For the text-containing cell, return its midpoint in [X, Y] coordinate format. 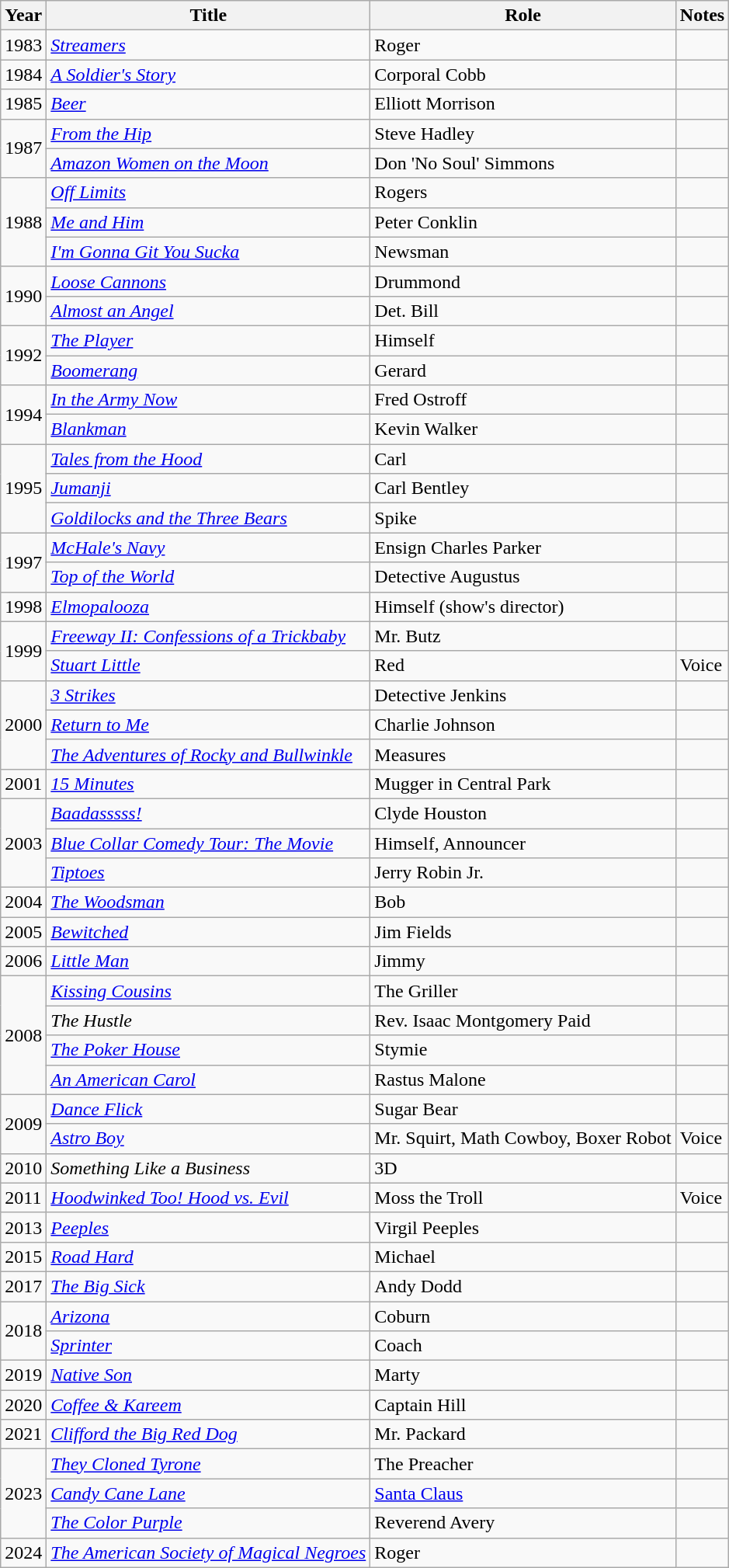
From the Hip [208, 134]
Bob [523, 902]
Corporal Cobb [523, 75]
The Griller [523, 991]
2006 [23, 961]
1990 [23, 296]
Clifford the Big Red Dog [208, 1434]
Jerry Robin Jr. [523, 873]
A Soldier's Story [208, 75]
Top of the World [208, 577]
Astro Boy [208, 1139]
Blue Collar Comedy Tour: The Movie [208, 843]
1988 [23, 222]
1995 [23, 488]
Coffee & Kareem [208, 1405]
Clyde Houston [523, 813]
Almost an Angel [208, 311]
Sugar Bear [523, 1109]
Something Like a Business [208, 1168]
2001 [23, 784]
2005 [23, 932]
Jim Fields [523, 932]
Santa Claus [523, 1493]
2009 [23, 1124]
15 Minutes [208, 784]
Loose Cannons [208, 281]
Return to Me [208, 725]
Detective Augustus [523, 577]
Baadasssss! [208, 813]
2011 [23, 1198]
Mr. Squirt, Math Cowboy, Boxer Robot [523, 1139]
1992 [23, 355]
Andy Dodd [523, 1286]
The Big Sick [208, 1286]
Kevin Walker [523, 429]
Stymie [523, 1050]
An American Carol [208, 1080]
Candy Cane Lane [208, 1493]
Elliott Morrison [523, 104]
Amazon Women on the Moon [208, 163]
Mr. Butz [523, 636]
Himself, Announcer [523, 843]
Hoodwinked Too! Hood vs. Evil [208, 1198]
Himself [523, 340]
1994 [23, 415]
Sprinter [208, 1346]
Role [523, 16]
Marty [523, 1375]
Tiptoes [208, 873]
2019 [23, 1375]
Blankman [208, 429]
Arizona [208, 1316]
2013 [23, 1227]
1983 [23, 45]
2023 [23, 1493]
2021 [23, 1434]
Newsman [523, 252]
Coburn [523, 1316]
Mugger in Central Park [523, 784]
Gerard [523, 370]
1999 [23, 651]
Moss the Troll [523, 1198]
Bewitched [208, 932]
Don 'No Soul' Simmons [523, 163]
Peter Conklin [523, 222]
Off Limits [208, 193]
Captain Hill [523, 1405]
Ensign Charles Parker [523, 548]
2004 [23, 902]
Native Son [208, 1375]
Jumanji [208, 488]
Rastus Malone [523, 1080]
The Player [208, 340]
2020 [23, 1405]
Rev. Isaac Montgomery Paid [523, 1020]
Dance Flick [208, 1109]
Michael [523, 1257]
Year [23, 16]
1987 [23, 148]
The Color Purple [208, 1523]
Peeples [208, 1227]
2024 [23, 1552]
Me and Him [208, 222]
Freeway II: Confessions of a Trickbaby [208, 636]
Stuart Little [208, 666]
The Poker House [208, 1050]
Spike [523, 518]
1984 [23, 75]
Coach [523, 1346]
Elmopalooza [208, 607]
Tales from the Hood [208, 459]
Virgil Peeples [523, 1227]
I'm Gonna Git You Sucka [208, 252]
Steve Hadley [523, 134]
Goldilocks and the Three Bears [208, 518]
1997 [23, 562]
1985 [23, 104]
2017 [23, 1286]
Road Hard [208, 1257]
Streamers [208, 45]
The Hustle [208, 1020]
Fred Ostroff [523, 400]
The Adventures of Rocky and Bullwinkle [208, 754]
3D [523, 1168]
2003 [23, 843]
Rogers [523, 193]
Charlie Johnson [523, 725]
Beer [208, 104]
The American Society of Magical Negroes [208, 1552]
In the Army Now [208, 400]
Carl [523, 459]
Himself (show's director) [523, 607]
Reverend Avery [523, 1523]
2015 [23, 1257]
1998 [23, 607]
Mr. Packard [523, 1434]
2010 [23, 1168]
Title [208, 16]
Drummond [523, 281]
The Preacher [523, 1464]
They Cloned Tyrone [208, 1464]
Boomerang [208, 370]
Red [523, 666]
McHale's Navy [208, 548]
Detective Jenkins [523, 695]
Notes [702, 16]
Jimmy [523, 961]
Carl Bentley [523, 488]
Little Man [208, 961]
Kissing Cousins [208, 991]
2008 [23, 1035]
2018 [23, 1331]
Det. Bill [523, 311]
The Woodsman [208, 902]
2000 [23, 725]
3 Strikes [208, 695]
Measures [523, 754]
